Return the [x, y] coordinate for the center point of the cell that contains the specified text.  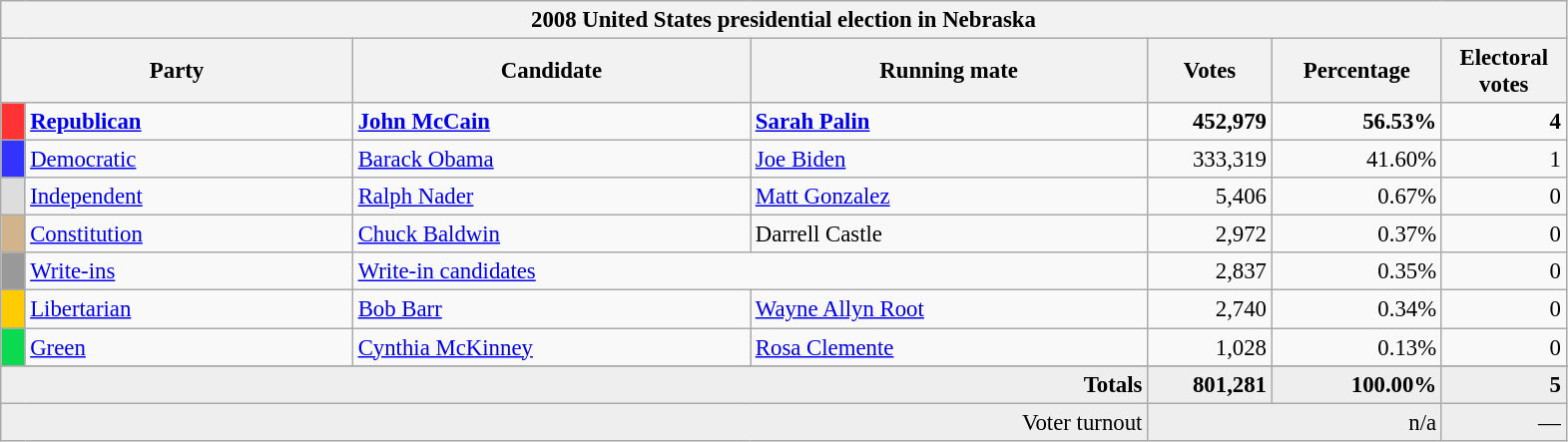
Sarah Palin [949, 122]
Matt Gonzalez [949, 197]
Green [189, 347]
Party [178, 72]
1 [1503, 160]
Democratic [189, 160]
n/a [1296, 422]
41.60% [1356, 160]
5 [1503, 384]
Totals [575, 384]
Chuck Baldwin [551, 234]
2,837 [1210, 272]
333,319 [1210, 160]
0.13% [1356, 347]
100.00% [1356, 384]
Write-in candidates [750, 272]
0.35% [1356, 272]
Darrell Castle [949, 234]
Bob Barr [551, 309]
Libertarian [189, 309]
56.53% [1356, 122]
Running mate [949, 72]
Electoral votes [1503, 72]
— [1503, 422]
0.34% [1356, 309]
Rosa Clemente [949, 347]
Independent [189, 197]
0.67% [1356, 197]
Candidate [551, 72]
Write-ins [189, 272]
Joe Biden [949, 160]
Voter turnout [575, 422]
Constitution [189, 234]
452,979 [1210, 122]
1,028 [1210, 347]
Barack Obama [551, 160]
5,406 [1210, 197]
Republican [189, 122]
Percentage [1356, 72]
Ralph Nader [551, 197]
801,281 [1210, 384]
Votes [1210, 72]
2,972 [1210, 234]
4 [1503, 122]
2,740 [1210, 309]
Cynthia McKinney [551, 347]
John McCain [551, 122]
Wayne Allyn Root [949, 309]
2008 United States presidential election in Nebraska [784, 20]
0.37% [1356, 234]
